Capture the cell that displays the provided text and extract its (x, y) central coordinate. 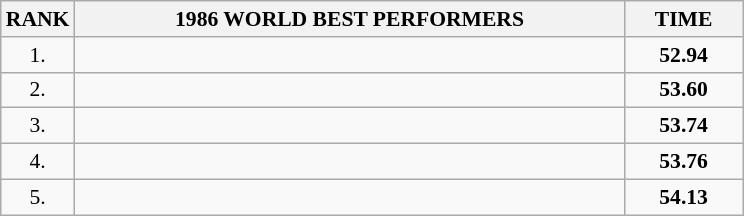
1986 WORLD BEST PERFORMERS (349, 19)
3. (38, 126)
TIME (684, 19)
53.60 (684, 90)
RANK (38, 19)
52.94 (684, 55)
54.13 (684, 197)
5. (38, 197)
53.76 (684, 162)
4. (38, 162)
2. (38, 90)
1. (38, 55)
53.74 (684, 126)
